Output the [x, y] coordinate of the center of the cell containing the given text.  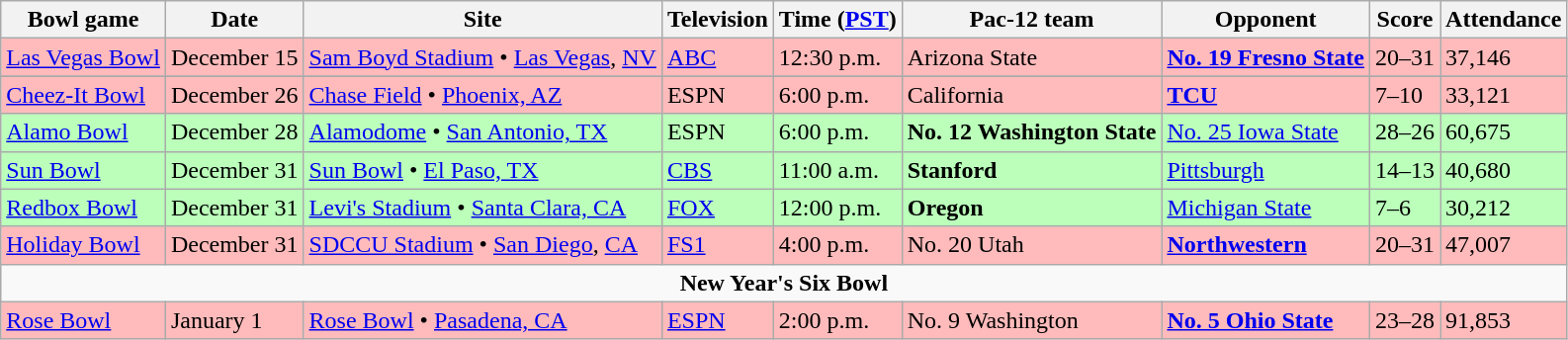
Oregon [1032, 208]
37,146 [1504, 57]
Las Vegas Bowl [83, 57]
28–26 [1406, 132]
Michigan State [1265, 208]
Levi's Stadium • Santa Clara, CA [482, 208]
No. 12 Washington State [1032, 132]
7–10 [1406, 95]
Redbox Bowl [83, 208]
No. 19 Fresno State [1265, 57]
12:30 p.m. [837, 57]
Alamo Bowl [83, 132]
91,853 [1504, 320]
Rose Bowl • Pasadena, CA [482, 320]
Sun Bowl • El Paso, TX [482, 170]
23–28 [1406, 320]
60,675 [1504, 132]
Northwestern [1265, 245]
Arizona State [1032, 57]
No. 20 Utah [1032, 245]
33,121 [1504, 95]
New Year's Six Bowl [784, 283]
No. 25 Iowa State [1265, 132]
No. 9 Washington [1032, 320]
December 15 [234, 57]
47,007 [1504, 245]
Television [718, 20]
FOX [718, 208]
Time (PST) [837, 20]
Rose Bowl [83, 320]
40,680 [1504, 170]
Chase Field • Phoenix, AZ [482, 95]
7–6 [1406, 208]
12:00 p.m. [837, 208]
30,212 [1504, 208]
Score [1406, 20]
2:00 p.m. [837, 320]
CBS [718, 170]
Cheez-It Bowl [83, 95]
Attendance [1504, 20]
14–13 [1406, 170]
Stanford [1032, 170]
Alamodome • San Antonio, TX [482, 132]
4:00 p.m. [837, 245]
Sun Bowl [83, 170]
Opponent [1265, 20]
Bowl game [83, 20]
December 26 [234, 95]
ABC [718, 57]
December 28 [234, 132]
California [1032, 95]
No. 5 Ohio State [1265, 320]
TCU [1265, 95]
Site [482, 20]
Pittsburgh [1265, 170]
SDCCU Stadium • San Diego, CA [482, 245]
January 1 [234, 320]
Date [234, 20]
FS1 [718, 245]
Pac-12 team [1032, 20]
11:00 a.m. [837, 170]
Holiday Bowl [83, 245]
Sam Boyd Stadium • Las Vegas, NV [482, 57]
